Find where the given text appears and provide that cell's center as [x, y] coordinate. 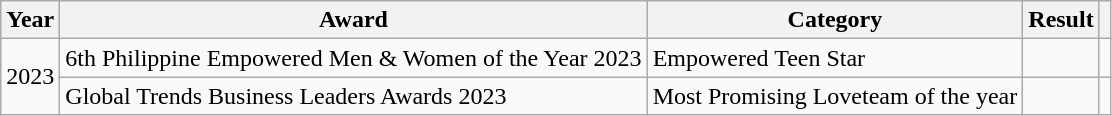
Category [835, 20]
Year [30, 20]
Award [354, 20]
Most Promising Loveteam of the year [835, 96]
2023 [30, 77]
Global Trends Business Leaders Awards 2023 [354, 96]
Result [1061, 20]
6th Philippine Empowered Men & Women of the Year 2023 [354, 58]
Empowered Teen Star [835, 58]
